Identify which cell holds the provided text, then report its (X, Y) central coordinate. 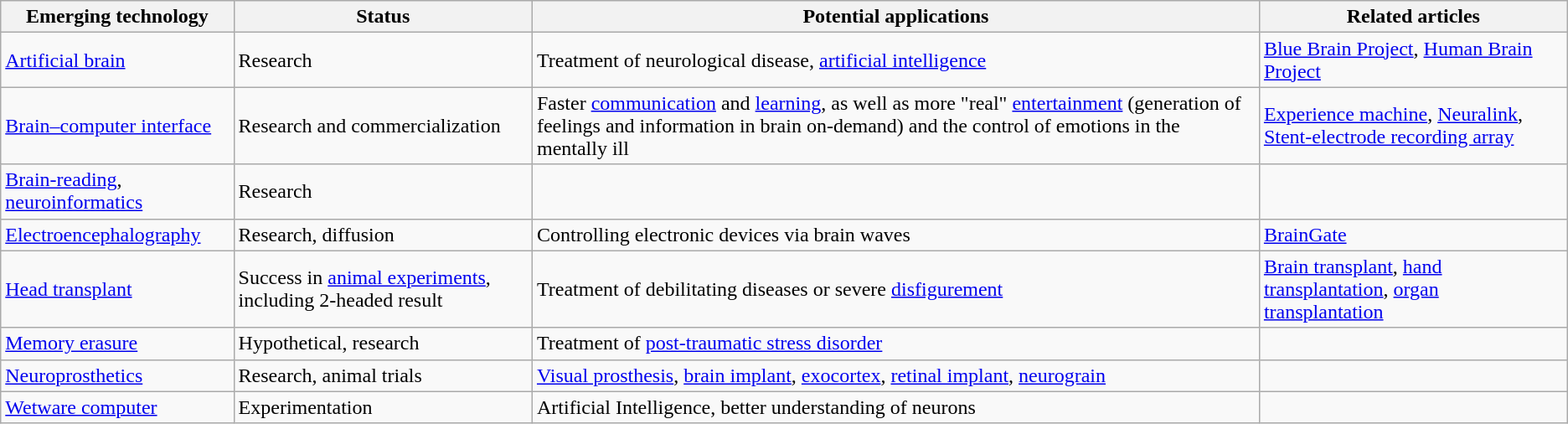
Emerging technology (117, 17)
Hypothetical, research (383, 344)
Wetware computer (117, 407)
Status (383, 17)
Treatment of debilitating diseases or severe disfigurement (895, 289)
Potential applications (895, 17)
Blue Brain Project, Human Brain Project (1413, 60)
BrainGate (1413, 235)
Experience machine, Neuralink, Stent-electrode recording array (1413, 126)
Electroencephalography (117, 235)
Experimentation (383, 407)
Research, diffusion (383, 235)
Head transplant (117, 289)
Treatment of post-traumatic stress disorder (895, 344)
Visual prosthesis, brain implant, exocortex, retinal implant, neurograin (895, 375)
Neuroprosthetics (117, 375)
Research and commercialization (383, 126)
Brain transplant, hand transplantation, organ transplantation (1413, 289)
Artificial Intelligence, better understanding of neurons (895, 407)
Related articles (1413, 17)
Success in animal experiments, including 2-headed result (383, 289)
Memory erasure (117, 344)
Research, animal trials (383, 375)
Controlling electronic devices via brain waves (895, 235)
Artificial brain (117, 60)
Treatment of neurological disease, artificial intelligence (895, 60)
Brain–computer interface (117, 126)
Brain-reading, neuroinformatics (117, 191)
